Return (X, Y) of the center of cell containing provided text 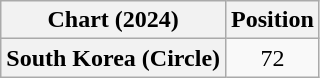
South Korea (Circle) (114, 58)
72 (273, 58)
Position (273, 20)
Chart (2024) (114, 20)
